Output the (x, y) coordinate of the center of the cell containing the given text.  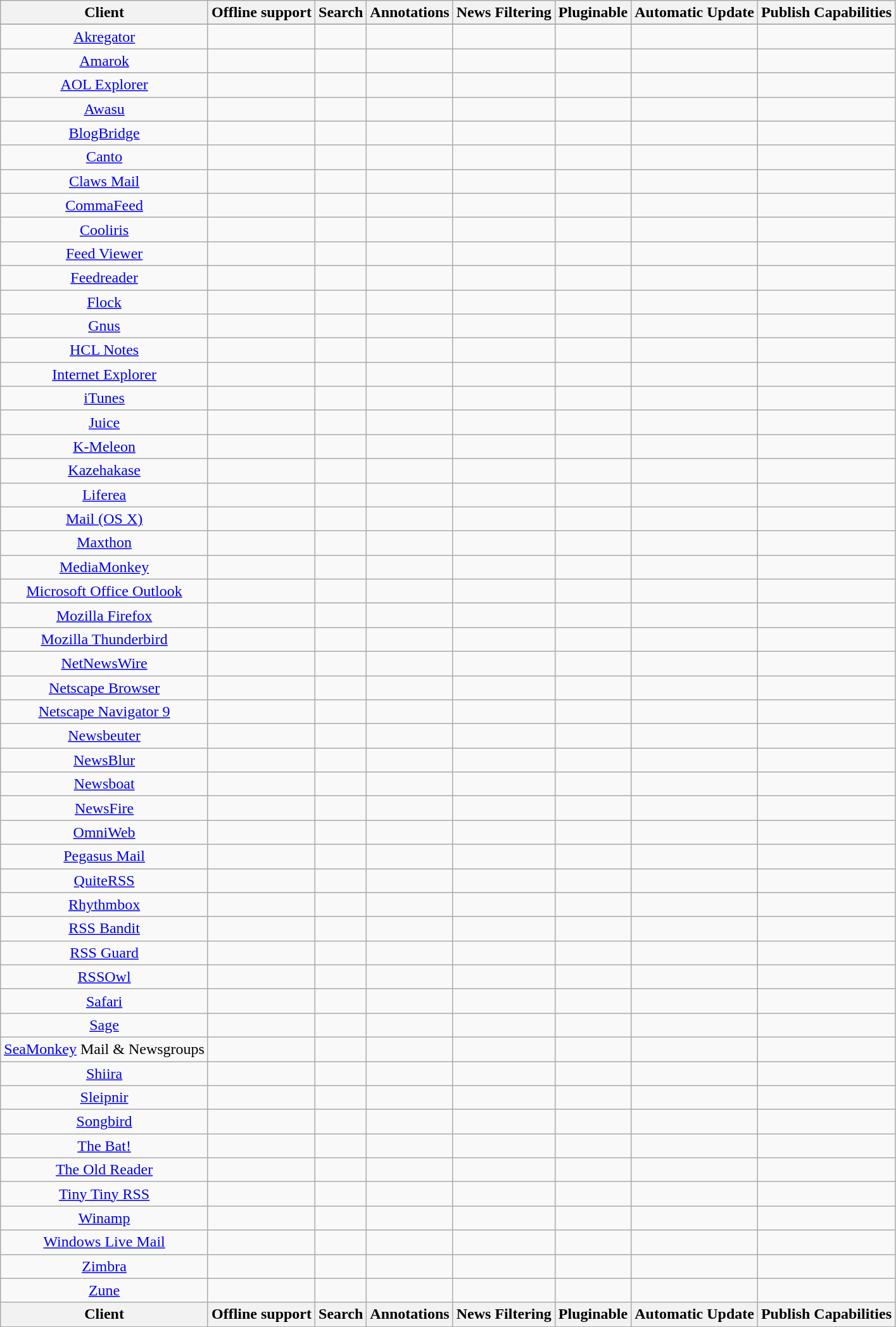
Internet Explorer (104, 374)
Winamp (104, 1218)
NetNewsWire (104, 663)
Sleipnir (104, 1098)
Tiny Tiny RSS (104, 1194)
MediaMonkey (104, 567)
Feed Viewer (104, 253)
K-Meleon (104, 447)
RSS Guard (104, 953)
Microsoft Office Outlook (104, 591)
OmniWeb (104, 832)
Netscape Navigator 9 (104, 712)
Claws Mail (104, 181)
BlogBridge (104, 133)
Newsbeuter (104, 736)
Flock (104, 302)
Zimbra (104, 1266)
HCL Notes (104, 350)
Gnus (104, 326)
iTunes (104, 398)
RSSOwl (104, 977)
CommaFeed (104, 205)
Canto (104, 157)
Liferea (104, 495)
Cooliris (104, 229)
Juice (104, 422)
Mail (OS X) (104, 519)
Netscape Browser (104, 687)
Kazehakase (104, 471)
Rhythmbox (104, 905)
Pegasus Mail (104, 856)
Safari (104, 1001)
NewsFire (104, 808)
RSS Bandit (104, 929)
NewsBlur (104, 760)
Amarok (104, 61)
Windows Live Mail (104, 1242)
Newsboat (104, 784)
Shiira (104, 1074)
Mozilla Firefox (104, 615)
AOL Explorer (104, 85)
SeaMonkey Mail & Newsgroups (104, 1049)
Mozilla Thunderbird (104, 639)
The Old Reader (104, 1170)
The Bat! (104, 1146)
Akregator (104, 37)
Feedreader (104, 277)
Awasu (104, 109)
QuiteRSS (104, 880)
Sage (104, 1025)
Zune (104, 1290)
Maxthon (104, 543)
Songbird (104, 1122)
